Return the [X, Y] coordinate for the center point of the cell that contains the specified text.  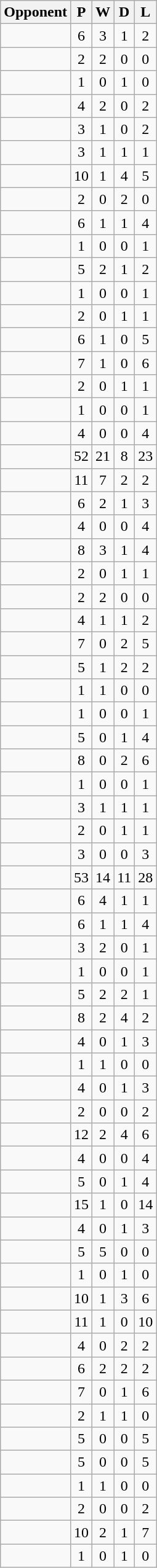
12 [81, 1135]
53 [81, 877]
D [124, 12]
23 [145, 457]
P [81, 12]
52 [81, 457]
28 [145, 877]
21 [103, 457]
15 [81, 1205]
W [103, 12]
L [145, 12]
Opponent [36, 12]
